Provide the [x, y] coordinate of the cell's center where the given text is located.  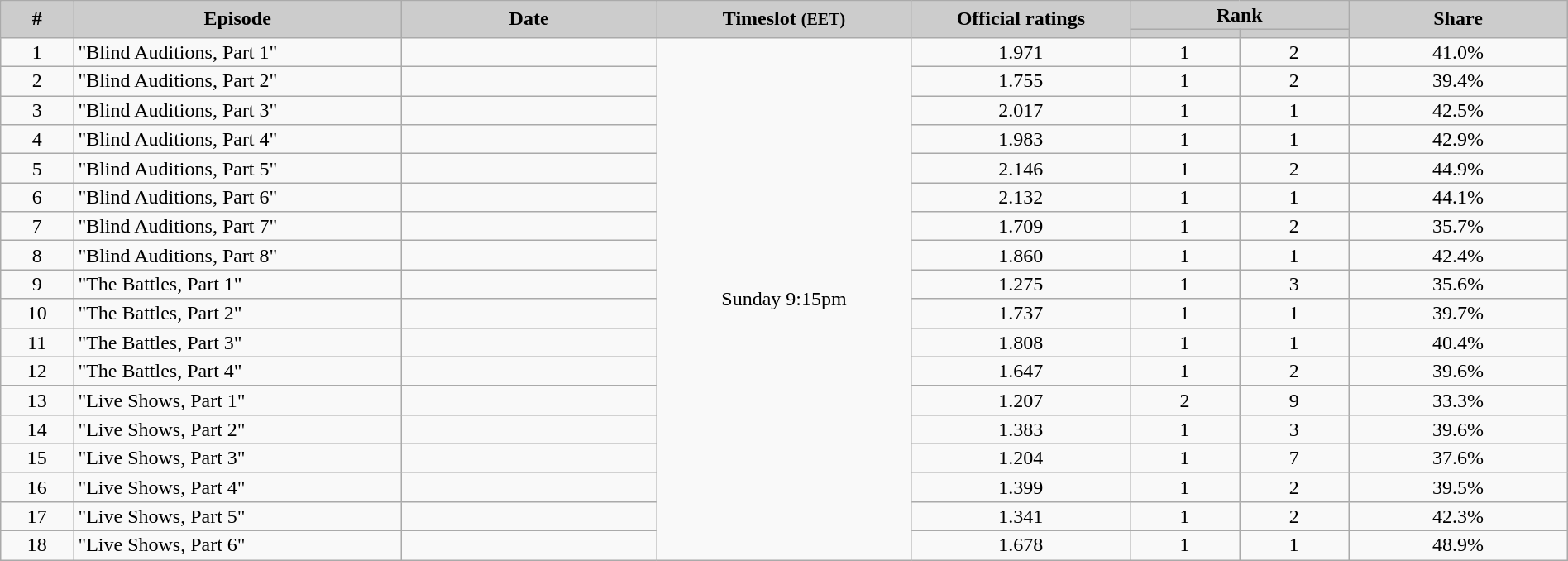
"Blind Auditions, Part 6" [238, 197]
41.0% [1458, 51]
17 [37, 516]
4 [37, 139]
1.275 [1021, 285]
Timeslot (EET) [784, 20]
42.3% [1458, 516]
35.7% [1458, 227]
1.383 [1021, 429]
8 [37, 255]
# [37, 20]
42.5% [1458, 111]
Sunday 9:15pm [784, 298]
12 [37, 371]
Episode [238, 20]
1.971 [1021, 51]
"Live Shows, Part 6" [238, 546]
"Blind Auditions, Part 5" [238, 169]
1.207 [1021, 400]
"The Battles, Part 4" [238, 371]
1.755 [1021, 81]
"Blind Auditions, Part 3" [238, 111]
10 [37, 313]
"Live Shows, Part 4" [238, 487]
1.204 [1021, 458]
"The Battles, Part 2" [238, 313]
1.709 [1021, 227]
1.983 [1021, 139]
"Blind Auditions, Part 1" [238, 51]
11 [37, 343]
1.341 [1021, 516]
6 [37, 197]
39.7% [1458, 313]
2.146 [1021, 169]
16 [37, 487]
15 [37, 458]
48.9% [1458, 546]
Official ratings [1021, 20]
1.399 [1021, 487]
39.5% [1458, 487]
"The Battles, Part 1" [238, 285]
35.6% [1458, 285]
"Blind Auditions, Part 2" [238, 81]
14 [37, 429]
40.4% [1458, 343]
5 [37, 169]
42.9% [1458, 139]
1.678 [1021, 546]
33.3% [1458, 400]
44.9% [1458, 169]
"Blind Auditions, Part 8" [238, 255]
13 [37, 400]
1.808 [1021, 343]
Rank [1240, 15]
"Blind Auditions, Part 7" [238, 227]
2.017 [1021, 111]
"Live Shows, Part 5" [238, 516]
39.4% [1458, 81]
37.6% [1458, 458]
2.132 [1021, 197]
18 [37, 546]
"Blind Auditions, Part 4" [238, 139]
"Live Shows, Part 3" [238, 458]
44.1% [1458, 197]
1.860 [1021, 255]
"Live Shows, Part 2" [238, 429]
"The Battles, Part 3" [238, 343]
Date [528, 20]
Share [1458, 20]
1.737 [1021, 313]
1.647 [1021, 371]
"Live Shows, Part 1" [238, 400]
42.4% [1458, 255]
